For the text-containing cell, return its midpoint in [x, y] coordinate format. 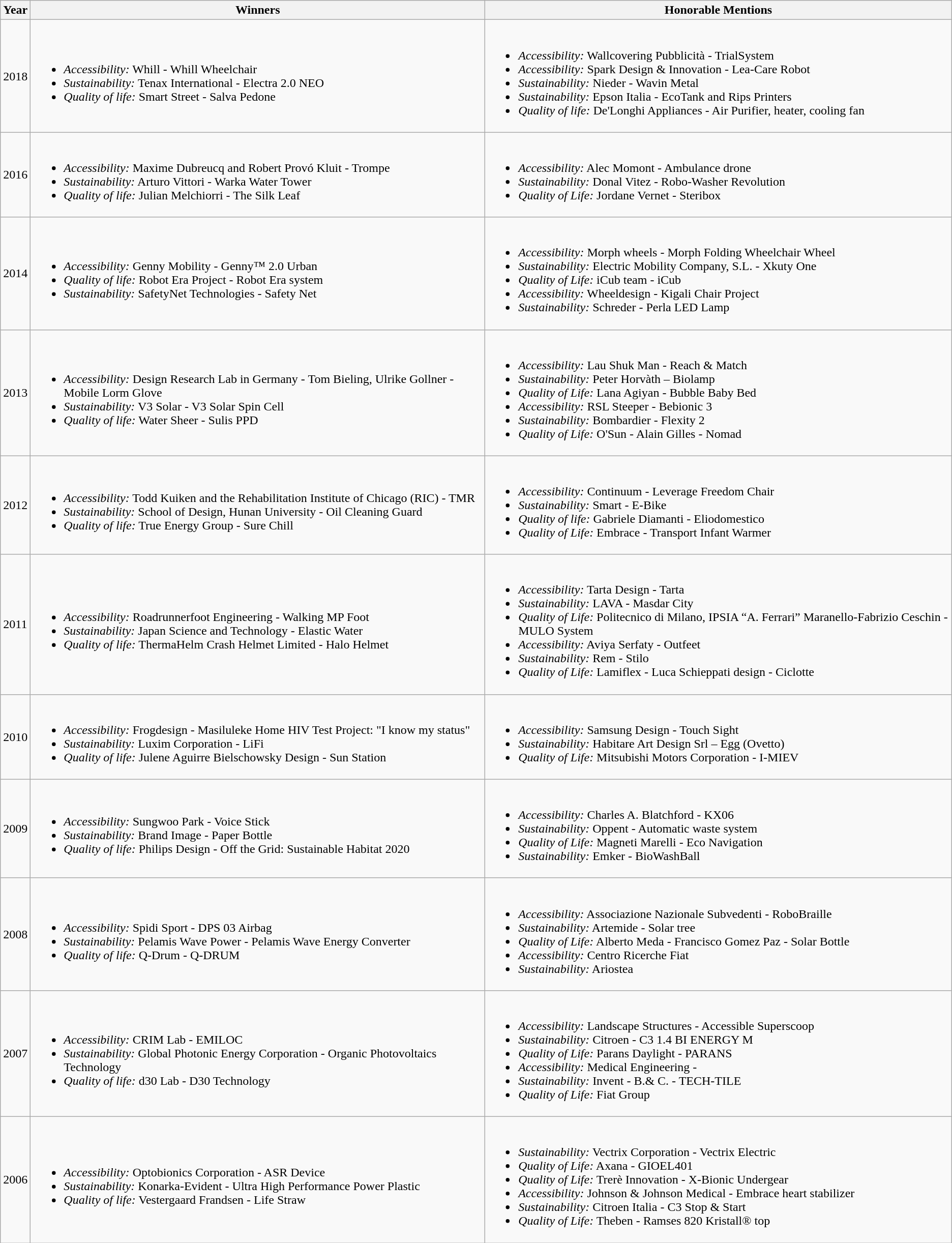
2010 [15, 736]
2007 [15, 1053]
Year [15, 10]
2013 [15, 393]
2016 [15, 175]
2018 [15, 76]
2006 [15, 1179]
2008 [15, 934]
2009 [15, 828]
2011 [15, 625]
Accessibility: Alec Momont - Ambulance droneSustainability: Donal Vitez - Robo-Washer RevolutionQuality of Life: Jordane Vernet - Steribox [719, 175]
Accessibility: Whill - Whill WheelchairSustainability: Tenax International - Electra 2.0 NEOQuality of life: Smart Street - Salva Pedone [258, 76]
2012 [15, 505]
2014 [15, 274]
Winners [258, 10]
Honorable Mentions [719, 10]
Accessibility: Spidi Sport - DPS 03 AirbagSustainability: Pelamis Wave Power - Pelamis Wave Energy ConverterQuality of life: Q-Drum - Q-DRUM [258, 934]
